Extract the (x, y) coordinate from the center of the cell holding the provided text.  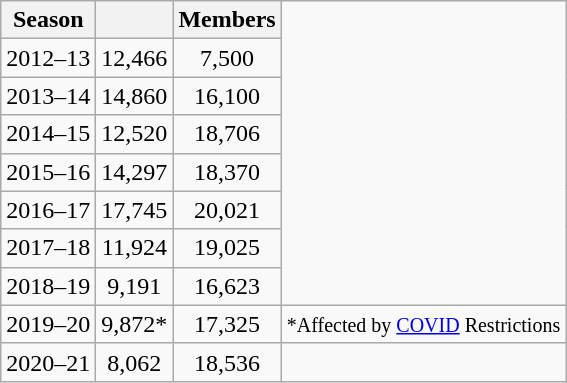
12,466 (134, 58)
2019–20 (48, 324)
11,924 (134, 248)
12,520 (134, 134)
2015–16 (48, 172)
8,062 (134, 362)
20,021 (227, 210)
18,706 (227, 134)
18,370 (227, 172)
17,745 (134, 210)
2017–18 (48, 248)
2020–21 (48, 362)
2016–17 (48, 210)
*Affected by COVID Restrictions (423, 324)
19,025 (227, 248)
9,191 (134, 286)
2014–15 (48, 134)
2018–19 (48, 286)
9,872* (134, 324)
2012–13 (48, 58)
2013–14 (48, 96)
14,297 (134, 172)
14,860 (134, 96)
16,100 (227, 96)
18,536 (227, 362)
7,500 (227, 58)
17,325 (227, 324)
Members (227, 20)
Season (48, 20)
16,623 (227, 286)
